Locate the cell with the specified text and output its (X, Y) center coordinate. 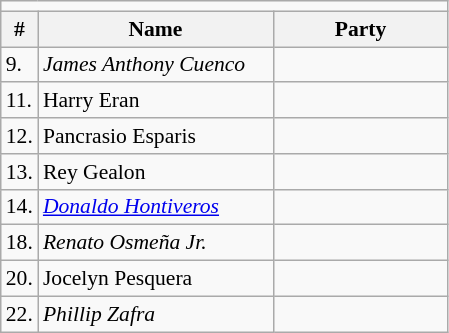
Name (156, 29)
James Anthony Cuenco (156, 65)
20. (20, 279)
Pancrasio Esparis (156, 136)
Renato Osmeña Jr. (156, 243)
22. (20, 314)
Rey Gealon (156, 172)
Party (360, 29)
18. (20, 243)
Jocelyn Pesquera (156, 279)
9. (20, 65)
13. (20, 172)
12. (20, 136)
Donaldo Hontiveros (156, 207)
Phillip Zafra (156, 314)
14. (20, 207)
# (20, 29)
11. (20, 101)
Harry Eran (156, 101)
